Determine the [X, Y] coordinate at the center of the cell enclosing the given text.  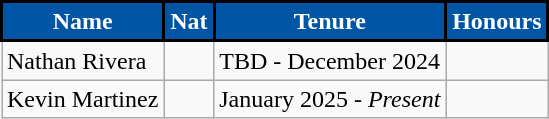
TBD - December 2024 [330, 60]
Name [83, 22]
Tenure [330, 22]
Nat [189, 22]
January 2025 - Present [330, 99]
Honours [497, 22]
Nathan Rivera [83, 60]
Kevin Martinez [83, 99]
